For the text-containing cell, return its midpoint in (X, Y) coordinate format. 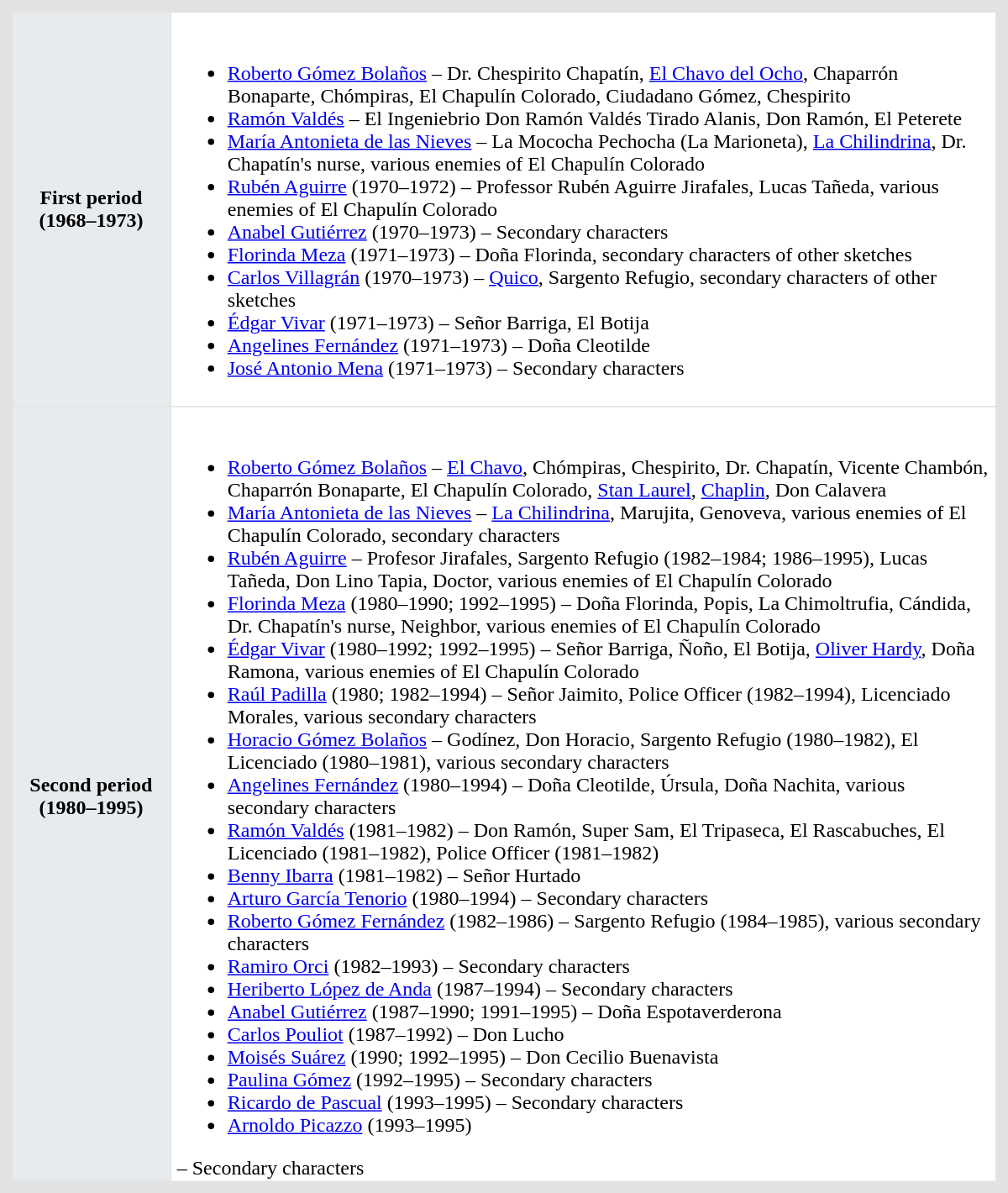
First period (1968–1973) (89, 207)
Second period (1980–1995) (89, 796)
